Locate the cell with the specified text and output its [x, y] center coordinate. 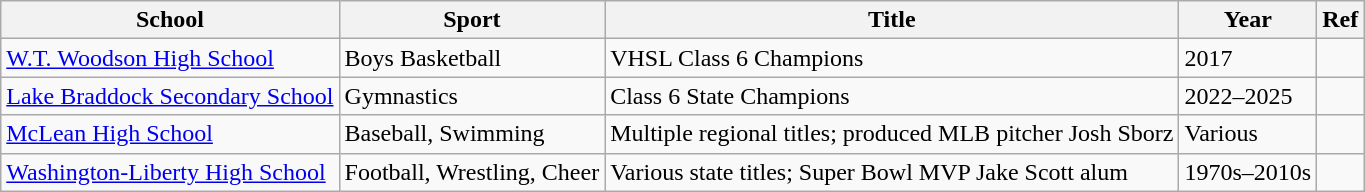
2022–2025 [1248, 96]
Multiple regional titles; produced MLB pitcher Josh Sborz [892, 134]
Class 6 State Champions [892, 96]
Lake Braddock Secondary School [170, 96]
Washington-Liberty High School [170, 172]
Baseball, Swimming [472, 134]
W.T. Woodson High School [170, 58]
Various state titles; Super Bowl MVP Jake Scott alum [892, 172]
Football, Wrestling, Cheer [472, 172]
2017 [1248, 58]
1970s–2010s [1248, 172]
Year [1248, 20]
VHSL Class 6 Champions [892, 58]
School [170, 20]
Title [892, 20]
Gymnastics [472, 96]
McLean High School [170, 134]
Ref [1340, 20]
Various [1248, 134]
Sport [472, 20]
Boys Basketball [472, 58]
